Return [X, Y] of the center of cell containing provided text 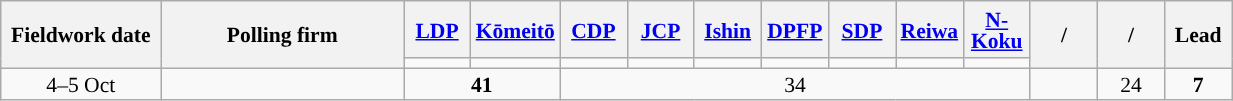
LDP [438, 30]
Fieldwork date [81, 34]
7 [1198, 84]
Lead [1198, 34]
DPFP [794, 30]
Kōmeitō [516, 30]
JCP [660, 30]
CDP [594, 30]
4–5 Oct [81, 84]
Ishin [728, 30]
Polling firm [282, 34]
24 [1130, 84]
SDP [862, 30]
Reiwa [930, 30]
N-Koku [996, 30]
41 [482, 84]
34 [795, 84]
